Detect which cell encompasses the target text, then output its (X, Y) center coordinate. 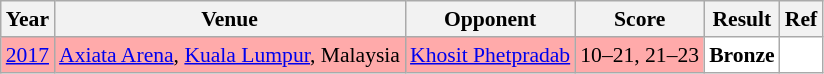
Bronze (742, 55)
10–21, 21–23 (640, 55)
Ref (801, 19)
Opponent (490, 19)
Score (640, 19)
Year (28, 19)
Result (742, 19)
Venue (230, 19)
2017 (28, 55)
Khosit Phetpradab (490, 55)
Axiata Arena, Kuala Lumpur, Malaysia (230, 55)
